Search for the cell housing the specified text and yield its (X, Y) center coordinate. 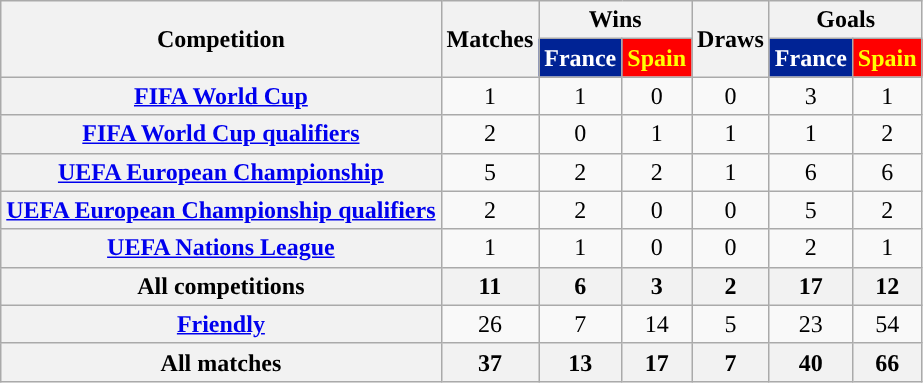
Competition (221, 39)
14 (657, 324)
54 (887, 324)
FIFA World Cup qualifiers (221, 134)
13 (580, 362)
26 (490, 324)
40 (810, 362)
11 (490, 286)
37 (490, 362)
UEFA European Championship qualifiers (221, 210)
UEFA Nations League (221, 248)
Friendly (221, 324)
All competitions (221, 286)
23 (810, 324)
Goals (846, 20)
FIFA World Cup (221, 96)
UEFA European Championship (221, 172)
Matches (490, 39)
66 (887, 362)
Wins (616, 20)
Draws (731, 39)
12 (887, 286)
All matches (221, 362)
